Output the [x, y] coordinate of the center of the cell containing the given text.  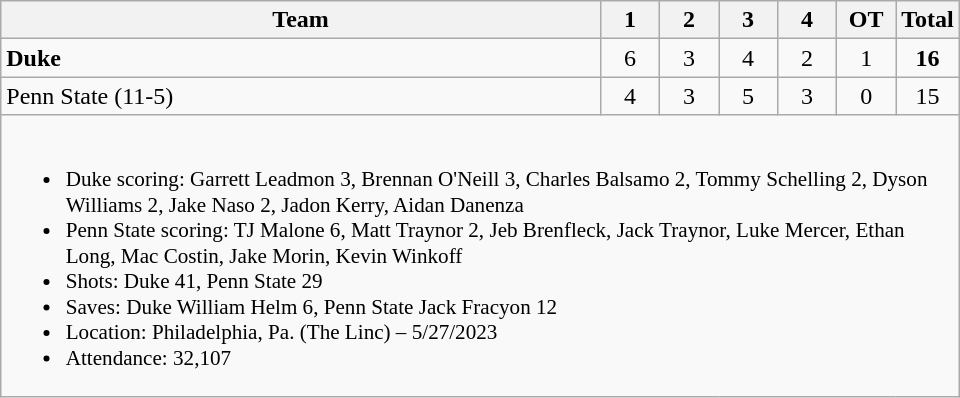
Team [301, 20]
6 [630, 58]
Penn State (11-5) [301, 96]
15 [928, 96]
Duke [301, 58]
0 [866, 96]
OT [866, 20]
16 [928, 58]
Total [928, 20]
5 [748, 96]
